Return [x, y] of the center of cell containing provided text 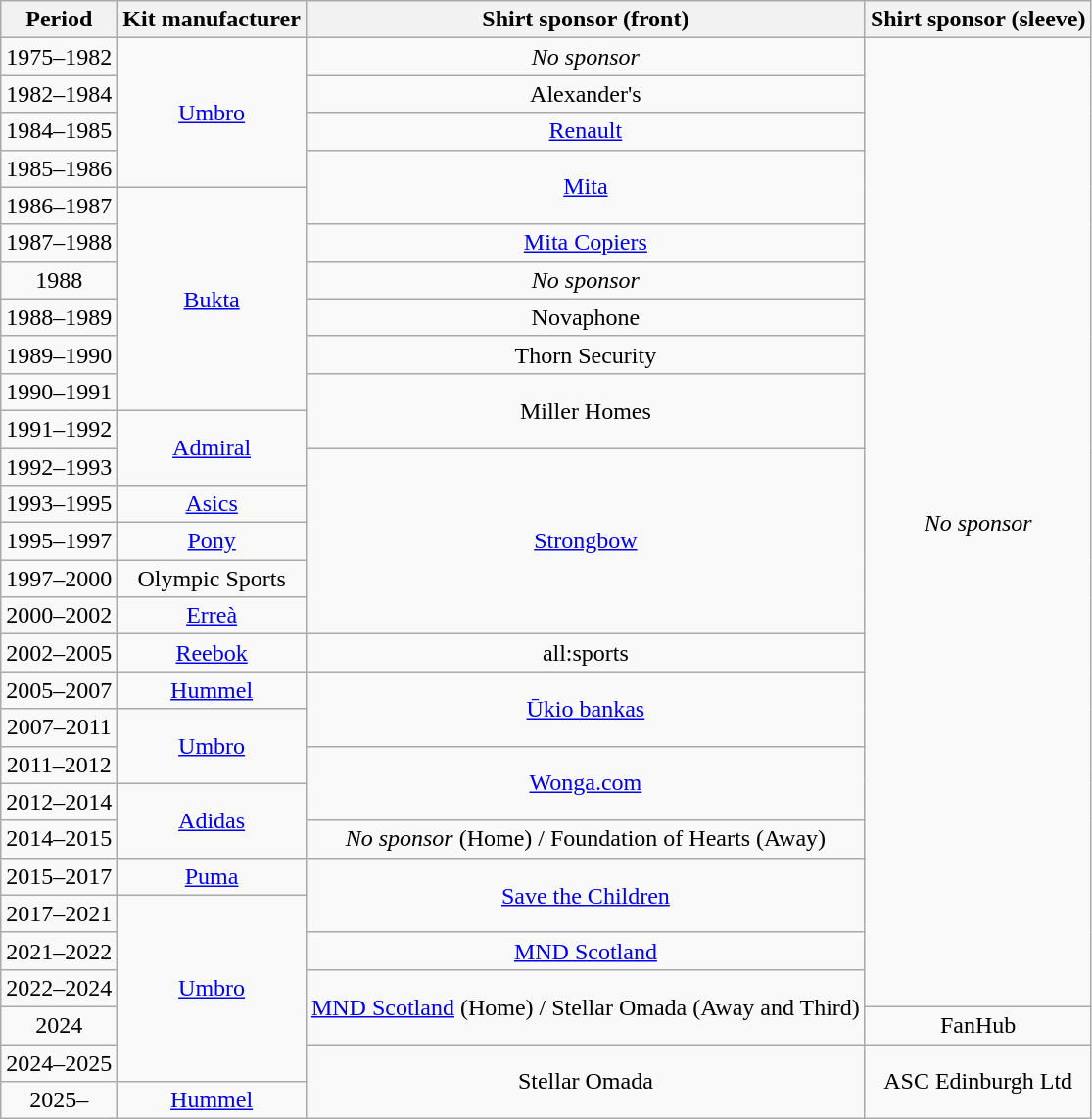
Kit manufacturer [212, 20]
Reebok [212, 653]
Period [59, 20]
Save the Children [586, 895]
2025– [59, 1100]
Bukta [212, 299]
1992–1993 [59, 467]
1988 [59, 280]
Thorn Security [586, 354]
Olympic Sports [212, 579]
Pony [212, 541]
Shirt sponsor (front) [586, 20]
Shirt sponsor (sleeve) [977, 20]
Stellar Omada [586, 1081]
Wonga.com [586, 783]
1986–1987 [59, 206]
MND Scotland [586, 951]
Admiral [212, 447]
1990–1991 [59, 392]
Alexander's [586, 94]
2024–2025 [59, 1062]
Ūkio bankas [586, 709]
2002–2005 [59, 653]
Renault [586, 131]
MND Scotland (Home) / Stellar Omada (Away and Third) [586, 1006]
No sponsor (Home) / Foundation of Hearts (Away) [586, 839]
Erreà [212, 616]
2015–2017 [59, 876]
2021–2022 [59, 951]
Asics [212, 504]
ASC Edinburgh Ltd [977, 1081]
Adidas [212, 820]
Miller Homes [586, 410]
1993–1995 [59, 504]
1985–1986 [59, 168]
2022–2024 [59, 988]
Puma [212, 876]
1984–1985 [59, 131]
2011–2012 [59, 765]
2014–2015 [59, 839]
1995–1997 [59, 541]
Mita Copiers [586, 243]
1991–1992 [59, 429]
1982–1984 [59, 94]
Mita [586, 187]
2012–2014 [59, 802]
2005–2007 [59, 690]
1997–2000 [59, 579]
FanHub [977, 1025]
1988–1989 [59, 317]
2007–2011 [59, 727]
2024 [59, 1025]
all:sports [586, 653]
1987–1988 [59, 243]
Novaphone [586, 317]
1975–1982 [59, 57]
2017–2021 [59, 913]
Strongbow [586, 541]
2000–2002 [59, 616]
1989–1990 [59, 354]
